Find where the given text appears and provide that cell's center as (x, y) coordinate. 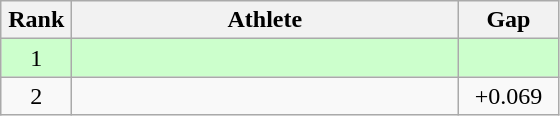
Gap (508, 20)
+0.069 (508, 96)
Athlete (265, 20)
Rank (36, 20)
2 (36, 96)
1 (36, 58)
